Return (x, y) of the center of cell containing provided text 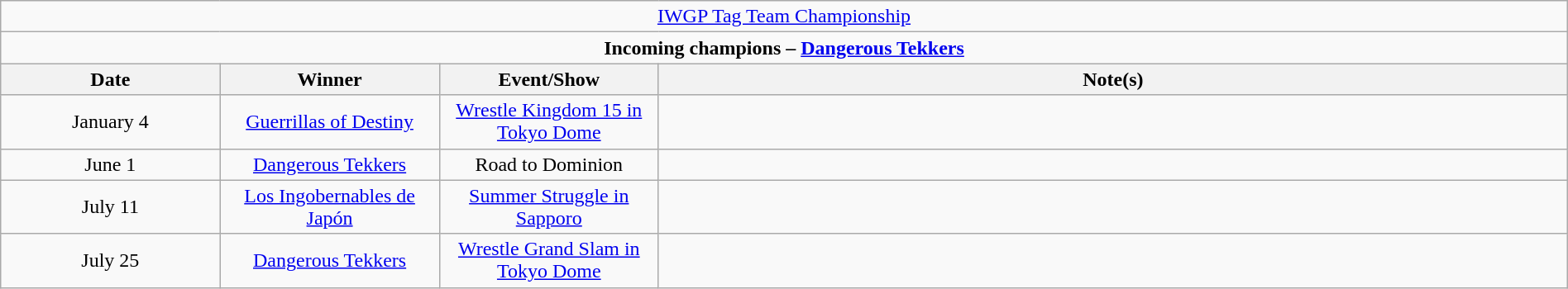
Wrestle Kingdom 15 in Tokyo Dome (549, 122)
Road to Dominion (549, 164)
Summer Struggle in Sapporo (549, 206)
Winner (329, 79)
IWGP Tag Team Championship (784, 17)
Date (111, 79)
Note(s) (1113, 79)
Event/Show (549, 79)
July 11 (111, 206)
Guerrillas of Destiny (329, 122)
June 1 (111, 164)
Incoming champions – Dangerous Tekkers (784, 48)
January 4 (111, 122)
Wrestle Grand Slam in Tokyo Dome (549, 261)
July 25 (111, 261)
Los Ingobernables de Japón (329, 206)
